Determine the [x, y] coordinate at the center of the cell enclosing the given text.  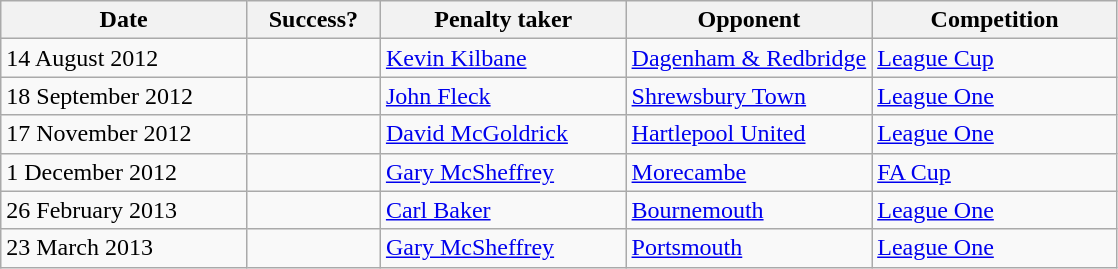
Shrewsbury Town [749, 96]
14 August 2012 [124, 58]
1 December 2012 [124, 172]
23 March 2013 [124, 248]
Date [124, 20]
Success? [313, 20]
Penalty taker [503, 20]
26 February 2013 [124, 210]
League Cup [995, 58]
Competition [995, 20]
Bournemouth [749, 210]
Opponent [749, 20]
17 November 2012 [124, 134]
FA Cup [995, 172]
Morecambe [749, 172]
John Fleck [503, 96]
Portsmouth [749, 248]
David McGoldrick [503, 134]
18 September 2012 [124, 96]
Hartlepool United [749, 134]
Dagenham & Redbridge [749, 58]
Kevin Kilbane [503, 58]
Carl Baker [503, 210]
